Extract the (x, y) coordinate from the center of the cell holding the provided text.  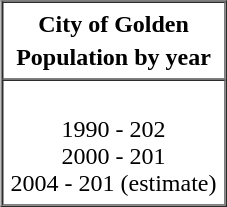
City of GoldenPopulation by year (114, 41)
1990 - 202 2000 - 201 2004 - 201 (estimate) (114, 143)
